Output the (x, y) coordinate of the center of the cell containing the given text.  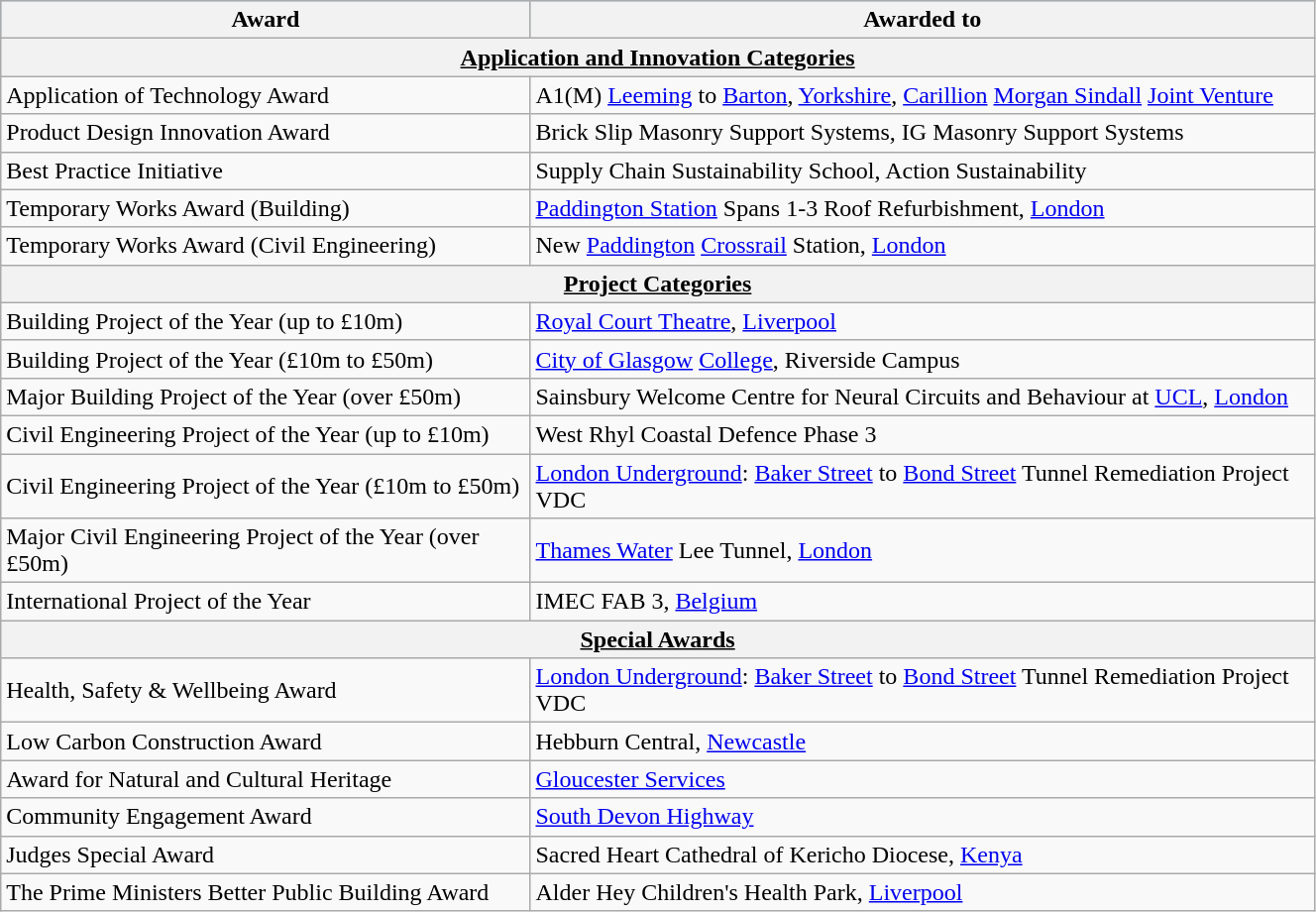
Gloucester Services (922, 779)
South Devon Highway (922, 817)
Building Project of the Year (up to £10m) (266, 321)
Award (266, 20)
Thames Water Lee Tunnel, London (922, 551)
Paddington Station Spans 1-3 Roof Refurbishment, London (922, 208)
The Prime Ministers Better Public Building Award (266, 892)
Sainsbury Welcome Centre for Neural Circuits and Behaviour at UCL, London (922, 397)
Civil Engineering Project of the Year (up to £10m) (266, 434)
Brick Slip Masonry Support Systems, IG Masonry Support Systems (922, 133)
Best Practice Initiative (266, 171)
Major Civil Engineering Project of the Year (over £50m) (266, 551)
Special Awards (658, 639)
Application and Innovation Categories (658, 57)
Health, Safety & Wellbeing Award (266, 690)
Application of Technology Award (266, 95)
IMEC FAB 3, Belgium (922, 602)
Awarded to (922, 20)
Award for Natural and Cultural Heritage (266, 779)
City of Glasgow College, Riverside Campus (922, 359)
Low Carbon Construction Award (266, 741)
Project Categories (658, 284)
Product Design Innovation Award (266, 133)
West Rhyl Coastal Defence Phase 3 (922, 434)
Temporary Works Award (Building) (266, 208)
Royal Court Theatre, Liverpool (922, 321)
Alder Hey Children's Health Park, Liverpool (922, 892)
Supply Chain Sustainability School, Action Sustainability (922, 171)
Building Project of the Year (£10m to £50m) (266, 359)
International Project of the Year (266, 602)
New Paddington Crossrail Station, London (922, 246)
Sacred Heart Cathedral of Kericho Diocese, Kenya (922, 855)
Judges Special Award (266, 855)
A1(M) Leeming to Barton, Yorkshire, Carillion Morgan Sindall Joint Venture (922, 95)
Hebburn Central, Newcastle (922, 741)
Major Building Project of the Year (over £50m) (266, 397)
Community Engagement Award (266, 817)
Temporary Works Award (Civil Engineering) (266, 246)
Civil Engineering Project of the Year (£10m to £50m) (266, 486)
